Provide the [x, y] coordinate of the cell's center where the given text is located.  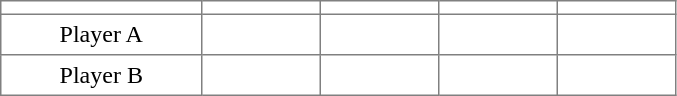
Player A [102, 34]
Player B [102, 75]
